From the cell containing the given text, extract its center point as [x, y] coordinate. 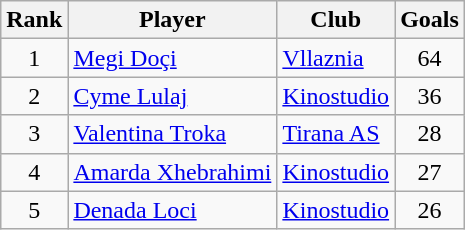
36 [430, 96]
Rank [34, 20]
Cyme Lulaj [172, 96]
Valentina Troka [172, 134]
4 [34, 172]
Denada Loci [172, 210]
Player [172, 20]
Club [336, 20]
28 [430, 134]
Tirana AS [336, 134]
Megi Doçi [172, 58]
2 [34, 96]
26 [430, 210]
Amarda Xhebrahimi [172, 172]
64 [430, 58]
5 [34, 210]
3 [34, 134]
27 [430, 172]
Vllaznia [336, 58]
1 [34, 58]
Goals [430, 20]
